Provide the (x, y) coordinate of the cell's center where the given text is located.  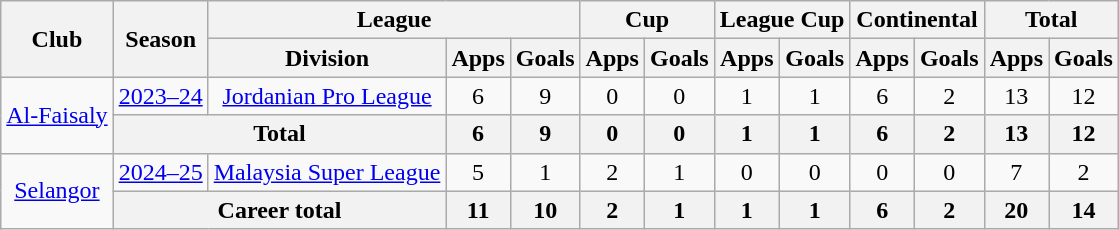
7 (1016, 172)
Continental (917, 20)
2023–24 (160, 96)
League (394, 20)
Season (160, 39)
5 (478, 172)
Club (57, 39)
Al-Faisaly (57, 115)
11 (478, 210)
Cup (647, 20)
League Cup (782, 20)
20 (1016, 210)
Career total (280, 210)
Jordanian Pro League (327, 96)
Selangor (57, 191)
2024–25 (160, 172)
Division (327, 58)
10 (545, 210)
14 (1084, 210)
Malaysia Super League (327, 172)
